Find where the given text appears and provide that cell's center as [X, Y] coordinate. 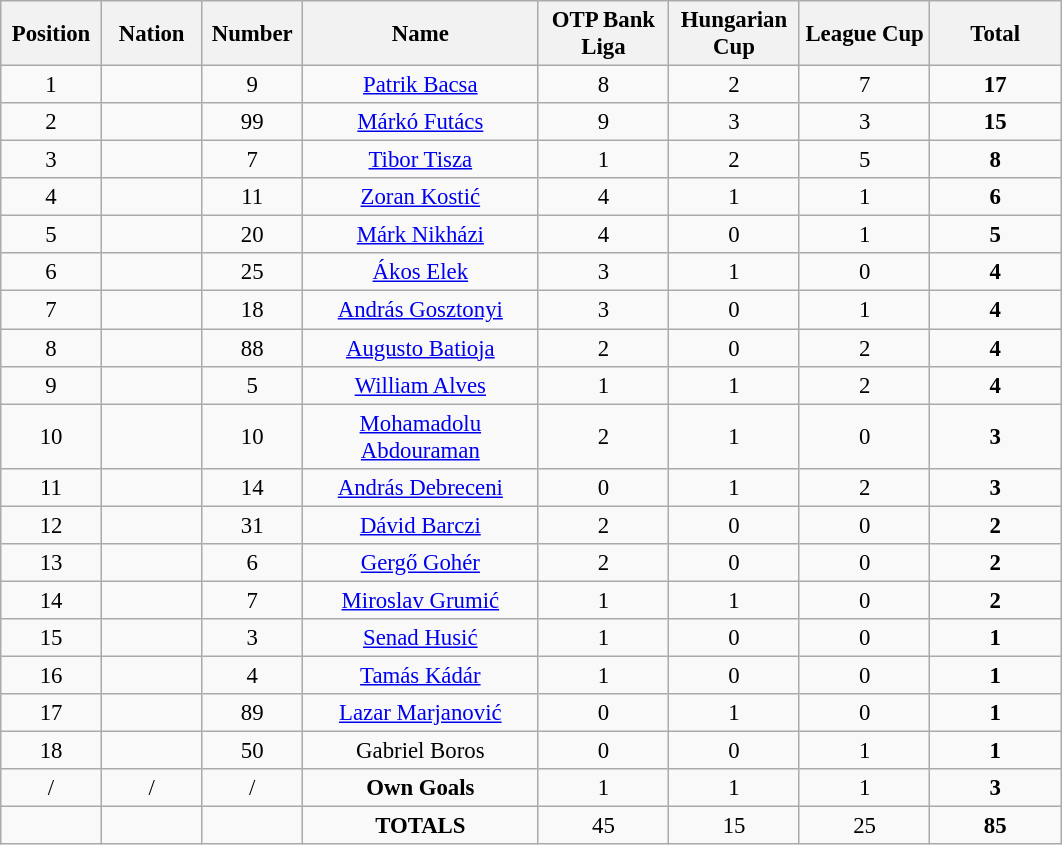
89 [252, 713]
Gabriel Boros [421, 751]
31 [252, 525]
Nation [152, 34]
45 [604, 826]
Mohamadolu Abdouraman [421, 436]
League Cup [864, 34]
Name [421, 34]
85 [996, 826]
William Alves [421, 385]
Own Goals [421, 788]
András Gosztonyi [421, 310]
Ákos Elek [421, 273]
TOTALS [421, 826]
Tibor Tisza [421, 160]
16 [52, 675]
20 [252, 235]
Senad Husić [421, 638]
Number [252, 34]
12 [52, 525]
Hungarian Cup [734, 34]
Gergő Gohér [421, 563]
Augusto Batioja [421, 348]
András Debreceni [421, 487]
99 [252, 122]
Total [996, 34]
Márkó Futács [421, 122]
Márk Nikházi [421, 235]
13 [52, 563]
OTP Bank Liga [604, 34]
50 [252, 751]
Position [52, 34]
Miroslav Grumić [421, 600]
Lazar Marjanović [421, 713]
Patrik Bacsa [421, 85]
88 [252, 348]
Dávid Barczi [421, 525]
Tamás Kádár [421, 675]
Zoran Kostić [421, 197]
